Detect which cell encompasses the target text, then output its (x, y) center coordinate. 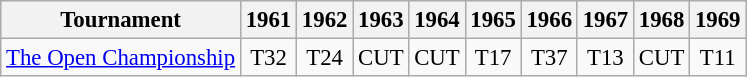
T17 (493, 58)
1961 (268, 20)
T24 (325, 58)
1967 (605, 20)
T11 (718, 58)
1965 (493, 20)
1966 (549, 20)
1969 (718, 20)
T37 (549, 58)
1968 (661, 20)
The Open Championship (121, 58)
T32 (268, 58)
1964 (437, 20)
1962 (325, 20)
1963 (381, 20)
Tournament (121, 20)
T13 (605, 58)
